Capture the cell that displays the provided text and extract its [x, y] central coordinate. 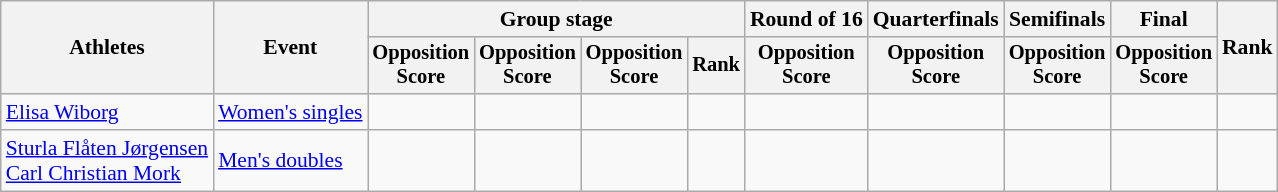
Semifinals [1058, 19]
Quarterfinals [936, 19]
Final [1164, 19]
Elisa Wiborg [107, 112]
Group stage [556, 19]
Athletes [107, 48]
Men's doubles [290, 160]
Women's singles [290, 112]
Round of 16 [806, 19]
Sturla Flåten JørgensenCarl Christian Mork [107, 160]
Event [290, 48]
